Identify which cell holds the provided text, then report its [X, Y] central coordinate. 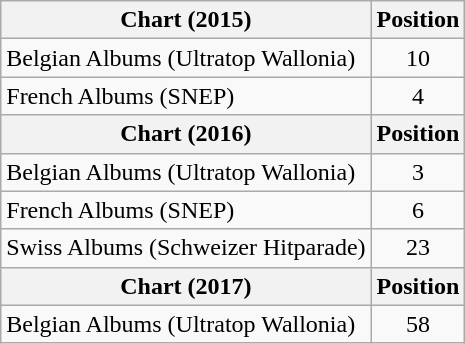
Swiss Albums (Schweizer Hitparade) [186, 248]
3 [418, 172]
4 [418, 96]
58 [418, 324]
Chart (2015) [186, 20]
6 [418, 210]
23 [418, 248]
Chart (2016) [186, 134]
10 [418, 58]
Chart (2017) [186, 286]
